Provide the (X, Y) coordinate of the cell's center where the given text is located.  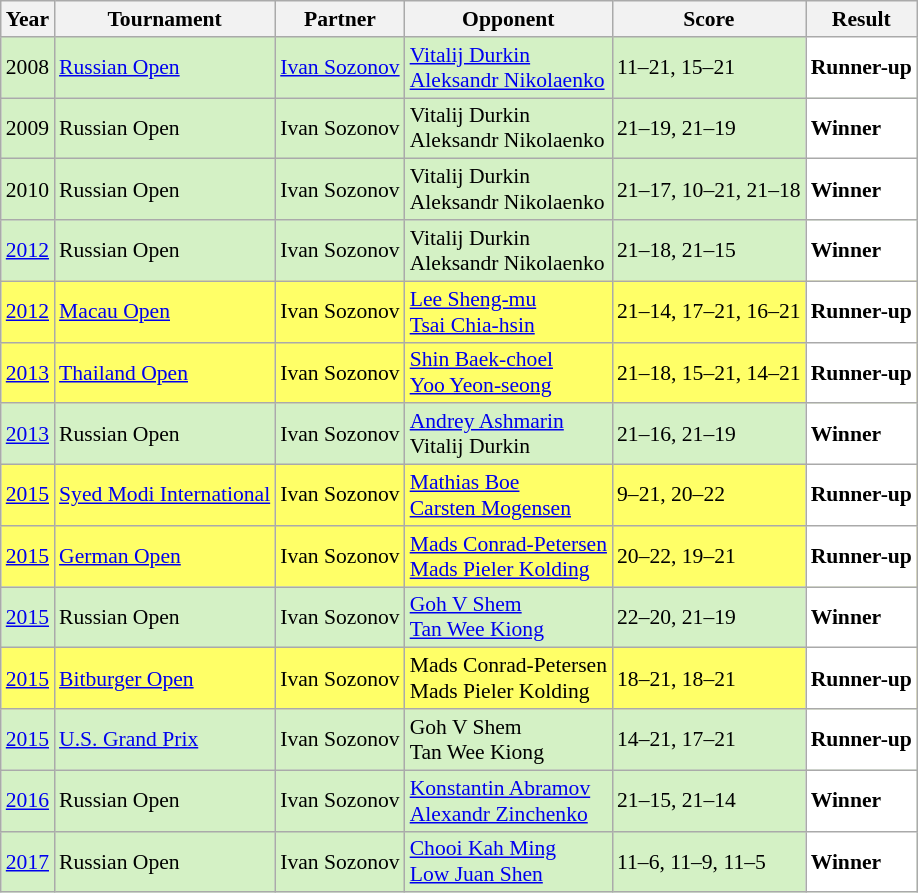
21–18, 15–21, 14–21 (709, 372)
Macau Open (164, 312)
Result (862, 19)
2009 (28, 128)
20–22, 19–21 (709, 556)
Thailand Open (164, 372)
Lee Sheng-mu Tsai Chia-hsin (508, 312)
Partner (340, 19)
2016 (28, 800)
21–18, 21–15 (709, 250)
Mathias Boe Carsten Mogensen (508, 496)
11–21, 15–21 (709, 68)
Andrey Ashmarin Vitalij Durkin (508, 434)
U.S. Grand Prix (164, 740)
21–15, 21–14 (709, 800)
German Open (164, 556)
9–21, 20–22 (709, 496)
Tournament (164, 19)
2017 (28, 862)
21–17, 10–21, 21–18 (709, 190)
22–20, 21–19 (709, 618)
21–14, 17–21, 16–21 (709, 312)
Chooi Kah Ming Low Juan Shen (508, 862)
Bitburger Open (164, 678)
2008 (28, 68)
2010 (28, 190)
14–21, 17–21 (709, 740)
Shin Baek-choel Yoo Yeon-seong (508, 372)
21–16, 21–19 (709, 434)
Score (709, 19)
Opponent (508, 19)
Syed Modi International (164, 496)
Konstantin Abramov Alexandr Zinchenko (508, 800)
21–19, 21–19 (709, 128)
18–21, 18–21 (709, 678)
Year (28, 19)
11–6, 11–9, 11–5 (709, 862)
